Extract the (x, y) coordinate from the center of the cell holding the provided text.  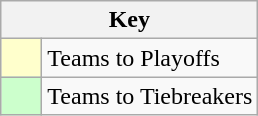
Teams to Playoffs (150, 58)
Teams to Tiebreakers (150, 96)
Key (130, 20)
